For the text-containing cell, return its midpoint in (x, y) coordinate format. 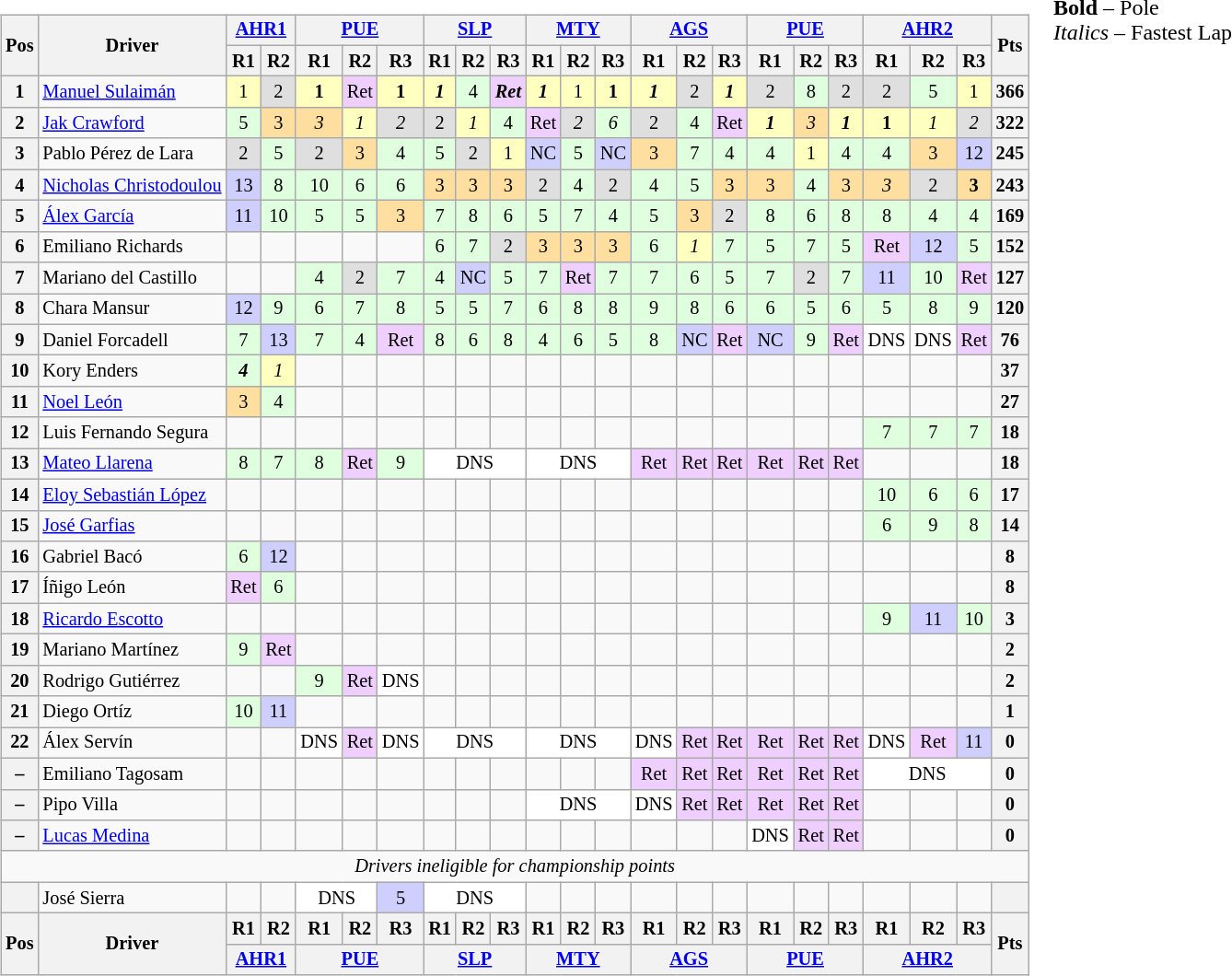
Kory Enders (132, 371)
366 (1010, 92)
Mariano Martínez (132, 650)
Luis Fernando Segura (132, 433)
Mateo Llarena (132, 464)
Eloy Sebastián López (132, 494)
15 (19, 526)
Mariano del Castillo (132, 278)
Íñigo León (132, 587)
37 (1010, 371)
Álex García (132, 216)
José Garfias (132, 526)
Manuel Sulaimán (132, 92)
Emiliano Richards (132, 247)
76 (1010, 340)
Álex Servín (132, 743)
Drivers ineligible for championship points (515, 866)
245 (1010, 154)
Diego Ortíz (132, 712)
16 (19, 557)
Rodrigo Gutiérrez (132, 680)
243 (1010, 185)
20 (19, 680)
169 (1010, 216)
Gabriel Bacó (132, 557)
21 (19, 712)
19 (19, 650)
Chara Mansur (132, 309)
152 (1010, 247)
22 (19, 743)
Ricardo Escotto (132, 619)
Emiliano Tagosam (132, 773)
Daniel Forcadell (132, 340)
27 (1010, 402)
Noel León (132, 402)
Pipo Villa (132, 805)
Pablo Pérez de Lara (132, 154)
322 (1010, 123)
127 (1010, 278)
Jak Crawford (132, 123)
Nicholas Christodoulou (132, 185)
120 (1010, 309)
Lucas Medina (132, 836)
José Sierra (132, 898)
